Provide the (X, Y) coordinate of the cell's center where the given text is located.  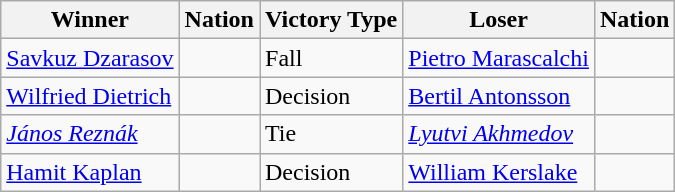
Winner (90, 20)
Savkuz Dzarasov (90, 58)
Victory Type (332, 20)
János Reznák (90, 134)
Fall (332, 58)
Hamit Kaplan (90, 172)
William Kerslake (499, 172)
Lyutvi Akhmedov (499, 134)
Tie (332, 134)
Bertil Antonsson (499, 96)
Wilfried Dietrich (90, 96)
Loser (499, 20)
Pietro Marascalchi (499, 58)
